Find where the given text appears and provide that cell's center as (x, y) coordinate. 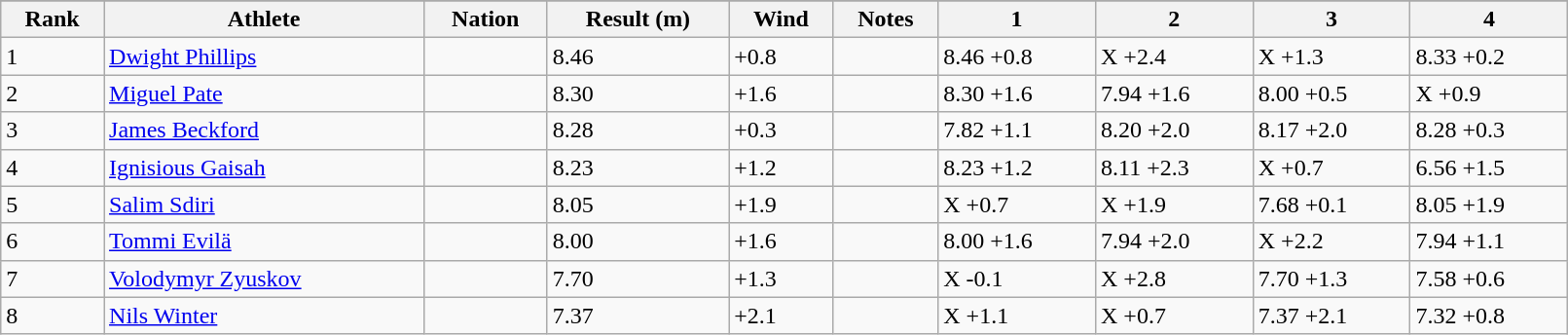
7.94 +1.1 (1489, 242)
X +1.1 (1017, 316)
8.33 +0.2 (1489, 56)
Miguel Pate (265, 93)
8.46 (638, 56)
8.28 +0.3 (1489, 130)
X +2.2 (1331, 242)
8.23 (638, 167)
7.94 +2.0 (1174, 242)
Nation (485, 19)
Rank (53, 19)
James Beckford (265, 130)
7.94 +1.6 (1174, 93)
+0.3 (781, 130)
Nils Winter (265, 316)
6 (53, 242)
Dwight Phillips (265, 56)
8.05 (638, 205)
7 (53, 279)
Ignisious Gaisah (265, 167)
+0.8 (781, 56)
7.37 +2.1 (1331, 316)
8.20 +2.0 (1174, 130)
8.46 +0.8 (1017, 56)
8.17 +2.0 (1331, 130)
X -0.1 (1017, 279)
8.23 +1.2 (1017, 167)
+1.2 (781, 167)
8.00 +0.5 (1331, 93)
X +1.9 (1174, 205)
8.11 +2.3 (1174, 167)
8.00 (638, 242)
Notes (886, 19)
7.58 +0.6 (1489, 279)
6.56 +1.5 (1489, 167)
Tommi Evilä (265, 242)
Volodymyr Zyuskov (265, 279)
+1.9 (781, 205)
8.05 +1.9 (1489, 205)
X +1.3 (1331, 56)
8.28 (638, 130)
8.30 (638, 93)
7.82 +1.1 (1017, 130)
X +0.9 (1489, 93)
8 (53, 316)
7.70 (638, 279)
7.68 +0.1 (1331, 205)
8.30 +1.6 (1017, 93)
Result (m) (638, 19)
5 (53, 205)
7.37 (638, 316)
Athlete (265, 19)
8.00 +1.6 (1017, 242)
+2.1 (781, 316)
7.32 +0.8 (1489, 316)
X +2.8 (1174, 279)
7.70 +1.3 (1331, 279)
X +2.4 (1174, 56)
+1.3 (781, 279)
Wind (781, 19)
Salim Sdiri (265, 205)
